Find where the given text appears and provide that cell's center as (X, Y) coordinate. 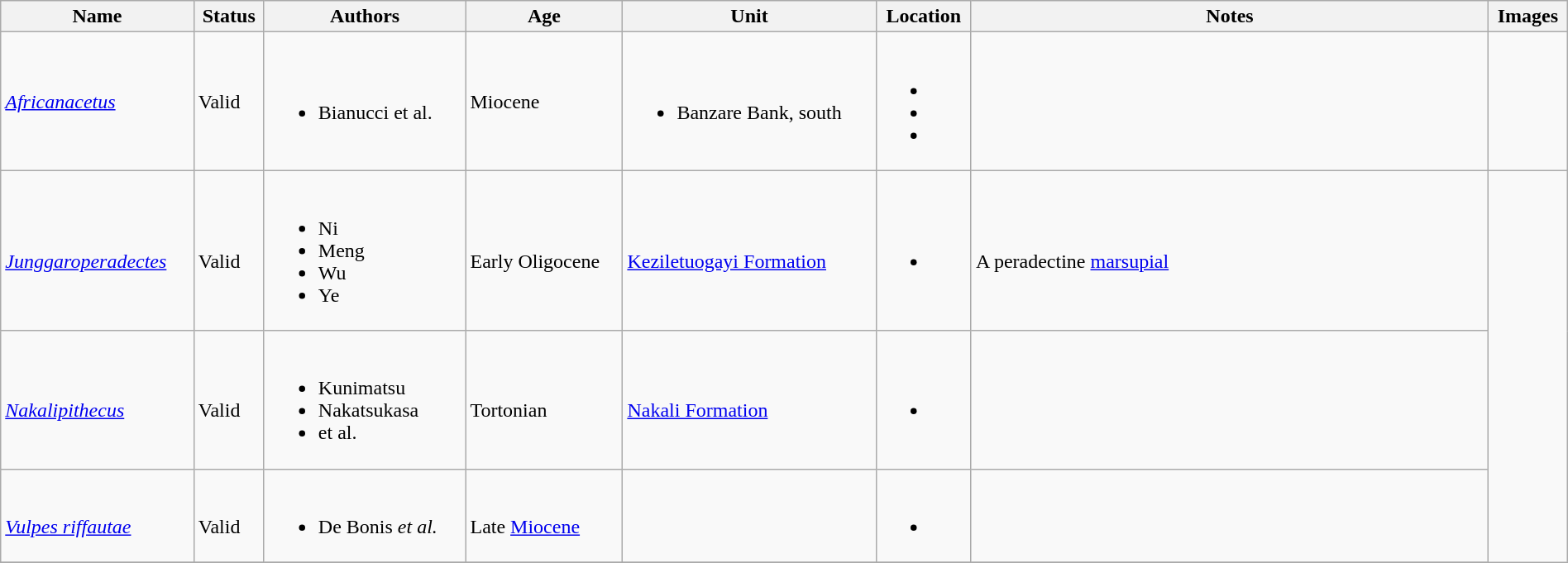
Bianucci et al. (365, 101)
Name (98, 17)
Early Oligocene (544, 250)
Junggaroperadectes (98, 250)
Nakali Formation (749, 400)
Banzare Bank, south (749, 101)
Africanacetus (98, 101)
Location (923, 17)
Vulpes riffautae (98, 516)
Late Miocene (544, 516)
KunimatsuNakatsukasaet al. (365, 400)
Notes (1229, 17)
Tortonian (544, 400)
Images (1528, 17)
Status (228, 17)
A peradectine marsupial (1229, 250)
Nakalipithecus (98, 400)
Age (544, 17)
De Bonis et al. (365, 516)
Keziletuogayi Formation (749, 250)
NiMengWuYe (365, 250)
Unit (749, 17)
Authors (365, 17)
Miocene (544, 101)
